Locate the cell with the specified text and output its (X, Y) center coordinate. 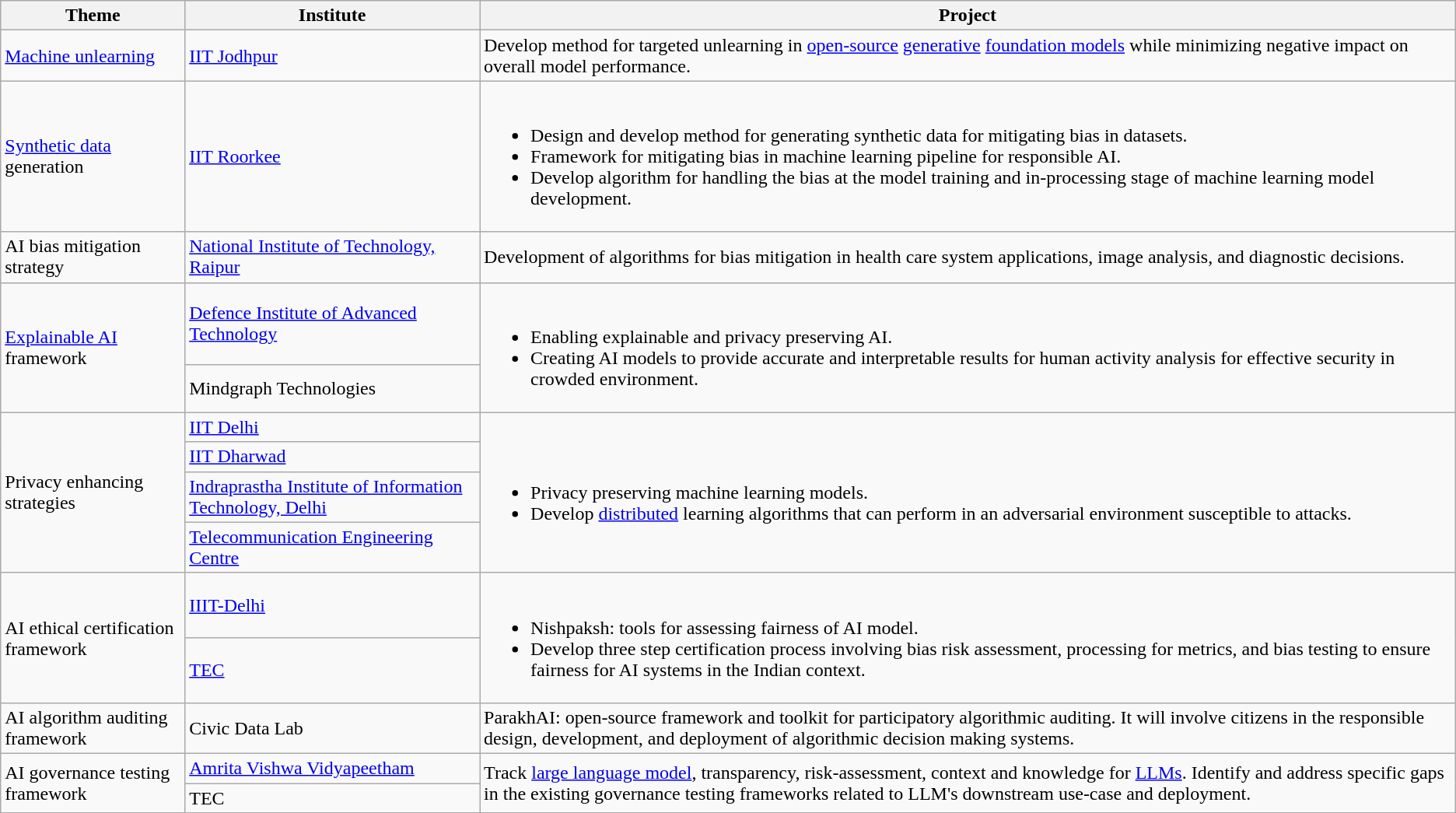
IIT Dharwad (333, 457)
AI algorithm auditing framework (93, 728)
Civic Data Lab (333, 728)
Develop method for targeted unlearning in open-source generative foundation models while minimizing negative impact on overall model performance. (968, 56)
IIT Roorkee (333, 156)
AI governance testing framework (93, 783)
Privacy enhancing strategies (93, 492)
Explainable AI framework (93, 347)
Telecommunication Engineering Centre (333, 548)
IIT Jodhpur (333, 56)
Machine unlearning (93, 56)
IIIT-Delhi (333, 605)
Defence Institute of Advanced Technology (333, 324)
Development of algorithms for bias mitigation in health care system applications, image analysis, and diagnostic decisions. (968, 257)
AI ethical certification framework (93, 638)
Institute (333, 16)
Mindgraph Technologies (333, 388)
IIT Delhi (333, 427)
Project (968, 16)
Synthetic data generation (93, 156)
National Institute of Technology, Raipur (333, 257)
Indraprastha Institute of Information Technology, Delhi (333, 496)
AI bias mitigation strategy (93, 257)
Theme (93, 16)
Amrita Vishwa Vidyapeetham (333, 768)
